Find where the given text appears and provide that cell's center as [X, Y] coordinate. 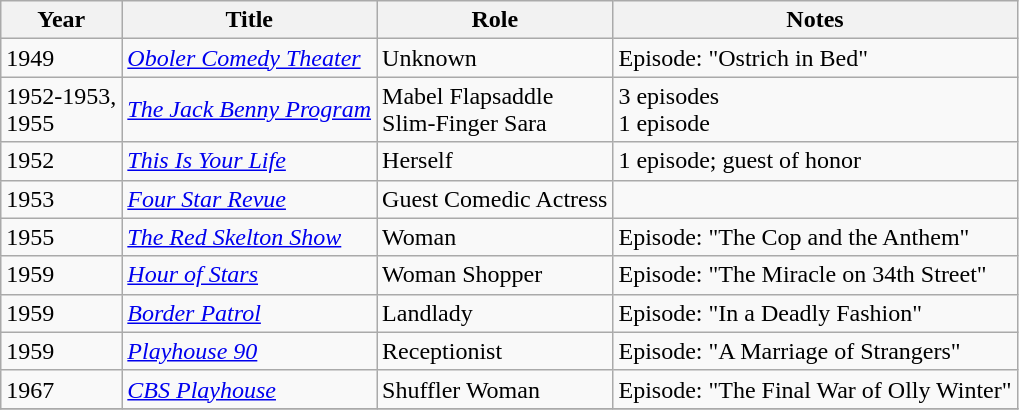
Receptionist [495, 351]
Episode: "The Miracle on 34th Street" [815, 275]
1 episode; guest of honor [815, 161]
Herself [495, 161]
Oboler Comedy Theater [250, 58]
1952 [62, 161]
Episode: "In a Deadly Fashion" [815, 313]
Notes [815, 20]
3 episodes1 episode [815, 110]
This Is Your Life [250, 161]
Landlady [495, 313]
Playhouse 90 [250, 351]
1955 [62, 237]
Woman [495, 237]
Hour of Stars [250, 275]
Episode: "A Marriage of Strangers" [815, 351]
Unknown [495, 58]
Episode: "The Cop and the Anthem" [815, 237]
Role [495, 20]
The Red Skelton Show [250, 237]
Mabel FlapsaddleSlim-Finger Sara [495, 110]
1949 [62, 58]
1952-1953,1955 [62, 110]
Woman Shopper [495, 275]
Episode: "The Final War of Olly Winter" [815, 389]
Year [62, 20]
1967 [62, 389]
1953 [62, 199]
Episode: "Ostrich in Bed" [815, 58]
Four Star Revue [250, 199]
Title [250, 20]
Shuffler Woman [495, 389]
CBS Playhouse [250, 389]
Border Patrol [250, 313]
Guest Comedic Actress [495, 199]
The Jack Benny Program [250, 110]
